Determine the (X, Y) coordinate at the center of the cell enclosing the given text.  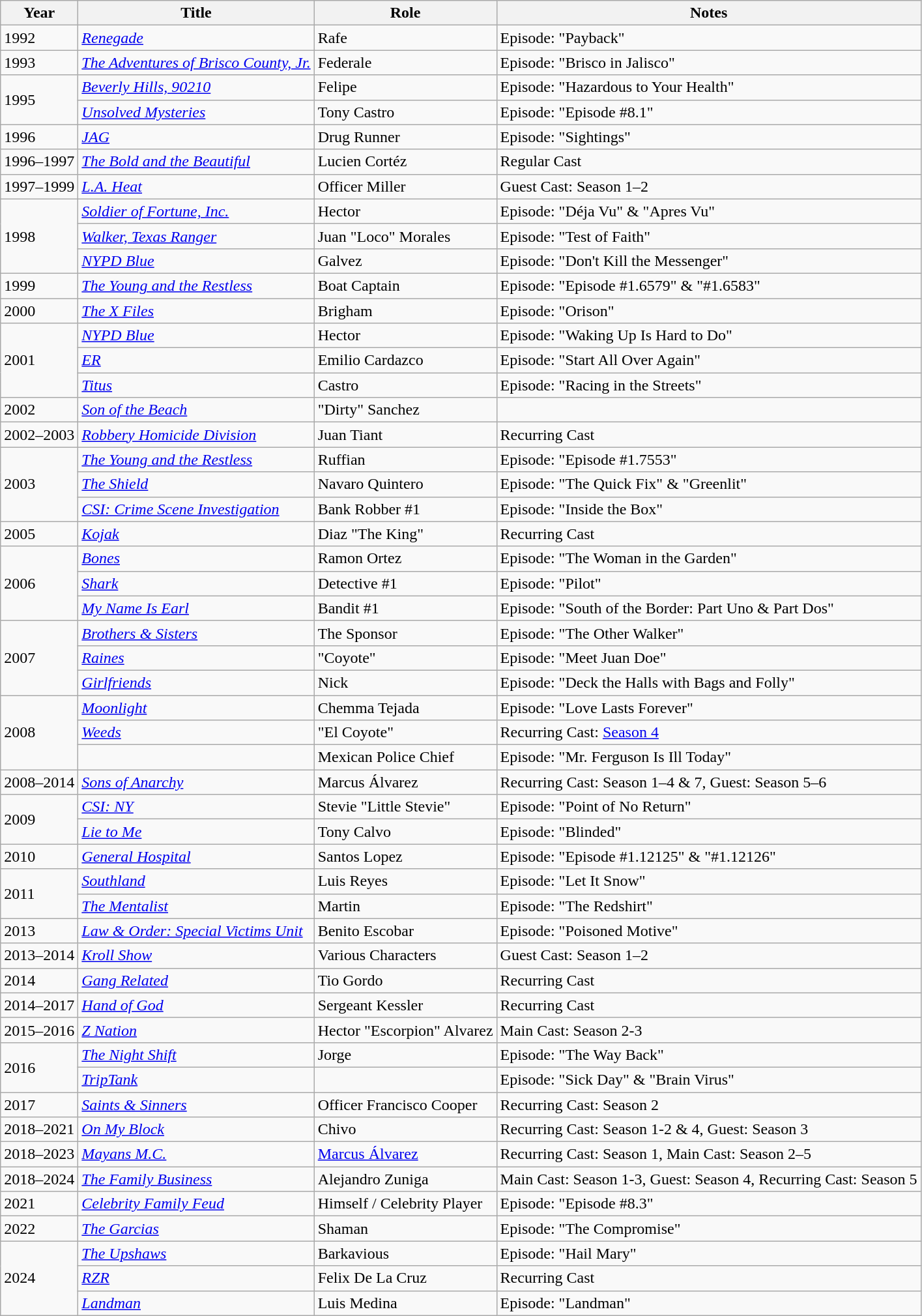
Officer Francisco Cooper (405, 1105)
Felix De La Cruz (405, 1278)
2000 (39, 311)
2005 (39, 534)
2010 (39, 856)
Episode: "Orison" (709, 311)
Episode: "The Compromise" (709, 1229)
Episode: "Mr. Ferguson Is Ill Today" (709, 757)
2016 (39, 1067)
Gang Related (196, 980)
Bones (196, 559)
Kojak (196, 534)
Episode: "Inside the Box" (709, 509)
Episode: "Landman" (709, 1303)
2022 (39, 1229)
Shaman (405, 1229)
JAG (196, 137)
Sons of Anarchy (196, 782)
Episode: "Meet Juan Doe" (709, 658)
Juan "Loco" Morales (405, 236)
2014–2017 (39, 1005)
Episode: "Test of Faith" (709, 236)
The Mentalist (196, 906)
Regular Cast (709, 162)
The Adventures of Brisco County, Jr. (196, 63)
1993 (39, 63)
Chemma Tejada (405, 707)
Episode: "Sick Day" & "Brain Virus" (709, 1079)
Episode: "The Way Back" (709, 1055)
Kroll Show (196, 956)
Navaro Quintero (405, 484)
Hand of God (196, 1005)
On My Block (196, 1130)
2013 (39, 931)
2013–2014 (39, 956)
TripTank (196, 1079)
Nick (405, 682)
Lucien Cortéz (405, 162)
2008–2014 (39, 782)
"El Coyote" (405, 733)
Celebrity Family Feud (196, 1204)
Juan Tiant (405, 435)
Alejandro Zuniga (405, 1179)
Emilio Cardazco (405, 360)
2018–2024 (39, 1179)
Tony Castro (405, 112)
Lie to Me (196, 832)
Ruffian (405, 460)
Episode: "Déja Vu" & "Apres Vu" (709, 211)
Boat Captain (405, 285)
2021 (39, 1204)
Weeds (196, 733)
Episode: "The Woman in the Garden" (709, 559)
The Garcias (196, 1229)
Raines (196, 658)
Federale (405, 63)
Episode: "Episode #8.3" (709, 1204)
1996 (39, 137)
2002 (39, 410)
Main Cast: Season 1-3, Guest: Season 4, Recurring Cast: Season 5 (709, 1179)
Episode: "South of the Border: Part Uno & Part Dos" (709, 608)
Episode: "Payback" (709, 38)
2014 (39, 980)
Southland (196, 881)
Luis Reyes (405, 881)
1999 (39, 285)
Episode: "The Other Walker" (709, 633)
2006 (39, 583)
Brigham (405, 311)
Renegade (196, 38)
Brothers & Sisters (196, 633)
Episode: "Pilot" (709, 583)
Episode: "Start All Over Again" (709, 360)
Recurring Cast: Season 1–4 & 7, Guest: Season 5–6 (709, 782)
Girlfriends (196, 682)
Bandit #1 (405, 608)
Z Nation (196, 1030)
Santos Lopez (405, 856)
Landman (196, 1303)
Episode: "Let It Snow" (709, 881)
Benito Escobar (405, 931)
Episode: "Blinded" (709, 832)
Titus (196, 385)
Episode: "Hazardous to Your Health" (709, 87)
Tio Gordo (405, 980)
Chivo (405, 1130)
CSI: NY (196, 807)
1998 (39, 236)
CSI: Crime Scene Investigation (196, 509)
2018–2021 (39, 1130)
Title (196, 13)
Episode: "Episode #1.12125" & "#1.12126" (709, 856)
2003 (39, 484)
Episode: "Brisco in Jalisco" (709, 63)
1992 (39, 38)
The Family Business (196, 1179)
2001 (39, 360)
Year (39, 13)
Martin (405, 906)
Stevie "Little Stevie" (405, 807)
General Hospital (196, 856)
Tony Calvo (405, 832)
Walker, Texas Ranger (196, 236)
Bank Robber #1 (405, 509)
L.A. Heat (196, 186)
Unsolved Mysteries (196, 112)
Recurring Cast: Season 2 (709, 1105)
Episode: "Deck the Halls with Bags and Folly" (709, 682)
2002–2003 (39, 435)
Detective #1 (405, 583)
2009 (39, 819)
"Coyote" (405, 658)
Recurring Cast: Season 4 (709, 733)
The Bold and the Beautiful (196, 162)
Episode: "Racing in the Streets" (709, 385)
Shark (196, 583)
Episode: "Episode #8.1" (709, 112)
2024 (39, 1278)
Jorge (405, 1055)
Episode: "Point of No Return" (709, 807)
Himself / Celebrity Player (405, 1204)
Beverly Hills, 90210 (196, 87)
Diaz "The King" (405, 534)
1995 (39, 100)
Role (405, 13)
Son of the Beach (196, 410)
2008 (39, 732)
My Name Is Earl (196, 608)
1997–1999 (39, 186)
Recurring Cast: Season 1-2 & 4, Guest: Season 3 (709, 1130)
Saints & Sinners (196, 1105)
Mayans M.C. (196, 1154)
Episode: "Waking Up Is Hard to Do" (709, 336)
Soldier of Fortune, Inc. (196, 211)
Main Cast: Season 2-3 (709, 1030)
Moonlight (196, 707)
Episode: "Sightings" (709, 137)
The Night Shift (196, 1055)
Officer Miller (405, 186)
The Sponsor (405, 633)
Recurring Cast: Season 1, Main Cast: Season 2–5 (709, 1154)
Notes (709, 13)
Ramon Ortez (405, 559)
ER (196, 360)
2011 (39, 894)
Galvez (405, 261)
The Upshaws (196, 1253)
2018–2023 (39, 1154)
Castro (405, 385)
Luis Medina (405, 1303)
RZR (196, 1278)
Episode: "Love Lasts Forever" (709, 707)
The Shield (196, 484)
2017 (39, 1105)
Episode: "The Quick Fix" & "Greenlit" (709, 484)
Episode: "Hail Mary" (709, 1253)
Drug Runner (405, 137)
Barkavious (405, 1253)
Robbery Homicide Division (196, 435)
1996–1997 (39, 162)
The X Files (196, 311)
2015–2016 (39, 1030)
Law & Order: Special Victims Unit (196, 931)
Episode: "Don't Kill the Messenger" (709, 261)
Sergeant Kessler (405, 1005)
Episode: "Episode #1.7553" (709, 460)
Various Characters (405, 956)
Rafe (405, 38)
"Dirty" Sanchez (405, 410)
Episode: "The Redshirt" (709, 906)
2007 (39, 658)
Felipe (405, 87)
Episode: "Episode #1.6579" & "#1.6583" (709, 285)
Episode: "Poisoned Motive" (709, 931)
Hector "Escorpion" Alvarez (405, 1030)
Mexican Police Chief (405, 757)
